Output the (X, Y) coordinate of the center of the cell containing the given text.  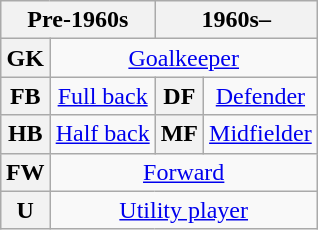
FW (25, 172)
Goalkeeper (184, 58)
Forward (184, 172)
FB (25, 96)
GK (25, 58)
Utility player (184, 210)
DF (179, 96)
1960s– (236, 20)
Full back (102, 96)
Pre-1960s (78, 20)
Midfielder (261, 134)
MF (179, 134)
Defender (261, 96)
Half back (102, 134)
U (25, 210)
HB (25, 134)
